Pinpoint the cell where the given text exists, returning its [X, Y] midpoint coordinate. 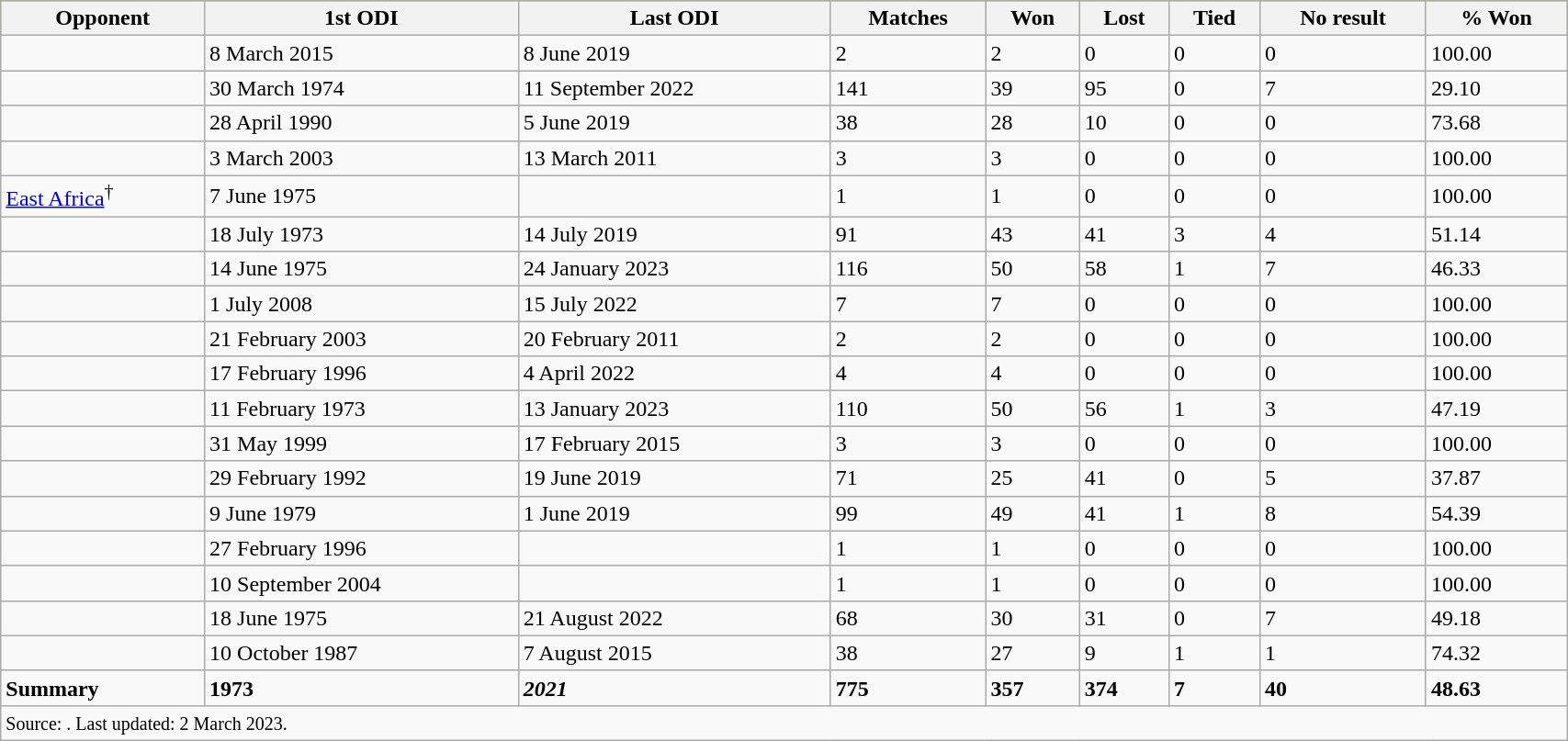
28 April 1990 [362, 123]
13 March 2011 [674, 158]
14 June 1975 [362, 269]
357 [1032, 688]
47.19 [1495, 409]
9 [1124, 653]
25 [1032, 478]
2021 [674, 688]
39 [1032, 88]
8 March 2015 [362, 53]
71 [908, 478]
18 June 1975 [362, 618]
Won [1032, 18]
East Africa† [103, 196]
95 [1124, 88]
10 September 2004 [362, 583]
110 [908, 409]
11 February 1973 [362, 409]
30 [1032, 618]
17 February 2015 [674, 443]
28 [1032, 123]
Summary [103, 688]
17 February 1996 [362, 374]
30 March 1974 [362, 88]
73.68 [1495, 123]
21 August 2022 [674, 618]
5 June 2019 [674, 123]
1 June 2019 [674, 513]
56 [1124, 409]
Matches [908, 18]
7 August 2015 [674, 653]
Last ODI [674, 18]
7 June 1975 [362, 196]
374 [1124, 688]
40 [1343, 688]
15 July 2022 [674, 304]
Lost [1124, 18]
19 June 2019 [674, 478]
29.10 [1495, 88]
No result [1343, 18]
27 [1032, 653]
775 [908, 688]
Source: . Last updated: 2 March 2023. [784, 723]
20 February 2011 [674, 339]
74.32 [1495, 653]
49.18 [1495, 618]
31 May 1999 [362, 443]
13 January 2023 [674, 409]
Tied [1214, 18]
58 [1124, 269]
48.63 [1495, 688]
8 [1343, 513]
% Won [1495, 18]
27 February 1996 [362, 548]
24 January 2023 [674, 269]
99 [908, 513]
54.39 [1495, 513]
Opponent [103, 18]
46.33 [1495, 269]
8 June 2019 [674, 53]
4 April 2022 [674, 374]
1 July 2008 [362, 304]
14 July 2019 [674, 234]
29 February 1992 [362, 478]
141 [908, 88]
1st ODI [362, 18]
9 June 1979 [362, 513]
10 [1124, 123]
5 [1343, 478]
51.14 [1495, 234]
91 [908, 234]
18 July 1973 [362, 234]
3 March 2003 [362, 158]
49 [1032, 513]
37.87 [1495, 478]
10 October 1987 [362, 653]
21 February 2003 [362, 339]
116 [908, 269]
11 September 2022 [674, 88]
43 [1032, 234]
31 [1124, 618]
1973 [362, 688]
68 [908, 618]
